Detect which cell encompasses the target text, then output its [X, Y] center coordinate. 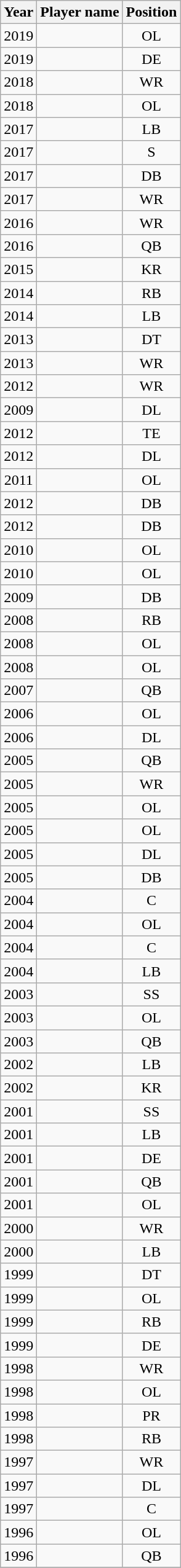
2011 [18, 480]
Year [18, 12]
Player name [80, 12]
Position [151, 12]
PR [151, 1415]
TE [151, 433]
2007 [18, 691]
2015 [18, 269]
S [151, 152]
